For the text-containing cell, return its midpoint in (X, Y) coordinate format. 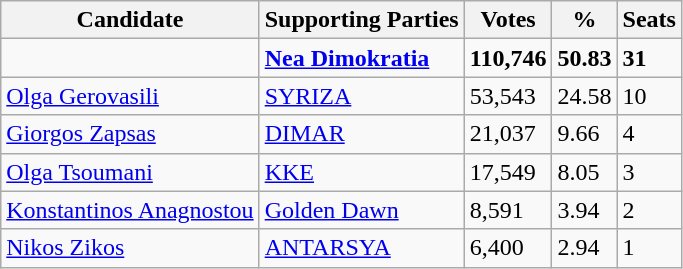
3.94 (584, 210)
Olga Tsoumani (130, 172)
Supporting Parties (362, 20)
1 (649, 248)
Olga Gerovasili (130, 96)
17,549 (508, 172)
10 (649, 96)
6,400 (508, 248)
2 (649, 210)
DIMAR (362, 134)
Nea Dimokratia (362, 58)
% (584, 20)
Golden Dawn (362, 210)
24.58 (584, 96)
9.66 (584, 134)
ANTARSYA (362, 248)
Konstantinos Anagnostou (130, 210)
Votes (508, 20)
Candidate (130, 20)
50.83 (584, 58)
2.94 (584, 248)
53,543 (508, 96)
8.05 (584, 172)
4 (649, 134)
Giorgos Zapsas (130, 134)
31 (649, 58)
Seats (649, 20)
Nikos Zikos (130, 248)
110,746 (508, 58)
SYRIZA (362, 96)
KKE (362, 172)
3 (649, 172)
8,591 (508, 210)
21,037 (508, 134)
